Find where the given text appears and provide that cell's center as (X, Y) coordinate. 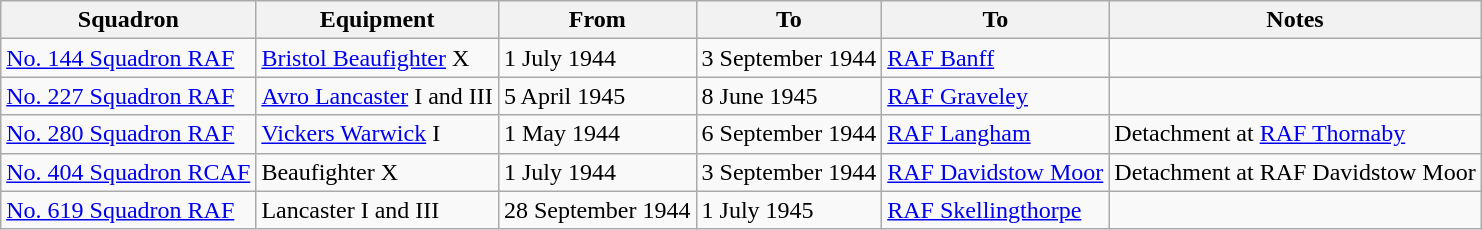
1 July 1945 (789, 210)
28 September 1944 (597, 210)
Detachment at RAF Thornaby (1295, 134)
RAF Davidstow Moor (996, 172)
No. 404 Squadron RCAF (128, 172)
RAF Skellingthorpe (996, 210)
From (597, 20)
Squadron (128, 20)
No. 619 Squadron RAF (128, 210)
Lancaster I and III (378, 210)
No. 144 Squadron RAF (128, 58)
Equipment (378, 20)
No. 227 Squadron RAF (128, 96)
Vickers Warwick I (378, 134)
6 September 1944 (789, 134)
1 May 1944 (597, 134)
8 June 1945 (789, 96)
Detachment at RAF Davidstow Moor (1295, 172)
RAF Graveley (996, 96)
No. 280 Squadron RAF (128, 134)
RAF Banff (996, 58)
Bristol Beaufighter X (378, 58)
5 April 1945 (597, 96)
RAF Langham (996, 134)
Avro Lancaster I and III (378, 96)
Notes (1295, 20)
Beaufighter X (378, 172)
